Scan for the cell matching the given text and deliver its [x, y] coordinate at center. 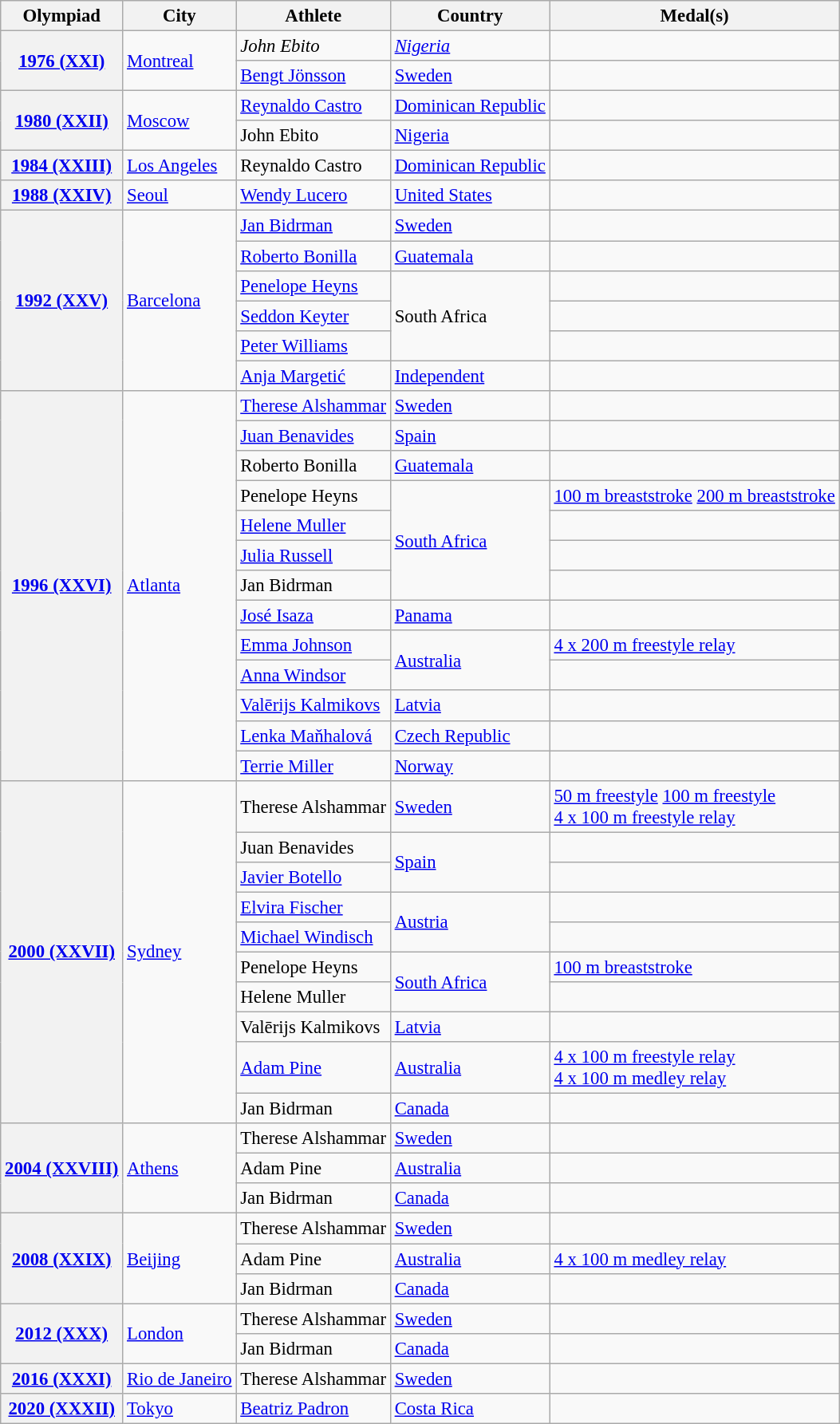
Atlanta [179, 586]
Costa Rica [470, 1409]
4 x 100 m medley relay [694, 1259]
4 x 100 m freestyle relay 4 x 100 m medley relay [694, 1067]
Javier Botello [313, 878]
Anja Margetić [313, 376]
London [179, 1334]
Tokyo [179, 1409]
1984 (XXIII) [62, 166]
United States [470, 195]
Athlete [313, 16]
2004 (XXVIII) [62, 1168]
José Isaza [313, 616]
2008 (XXIX) [62, 1259]
Sydney [179, 952]
Emma Johnson [313, 645]
Anna Windsor [313, 676]
Olympiad [62, 16]
Austria [470, 922]
Athens [179, 1168]
1988 (XXIV) [62, 195]
Country [470, 16]
1980 (XXII) [62, 121]
Montreal [179, 61]
Rio de Janeiro [179, 1379]
Elvira Fischer [313, 907]
Medal(s) [694, 16]
Terrie Miller [313, 766]
Seddon Keyter [313, 316]
2020 (XXXII) [62, 1409]
Lenka Maňhalová [313, 736]
Beatriz Padron [313, 1409]
Los Angeles [179, 166]
4 x 200 m freestyle relay [694, 645]
Czech Republic [470, 736]
Peter Williams [313, 345]
Moscow [179, 121]
Michael Windisch [313, 937]
Norway [470, 766]
2012 (XXX) [62, 1334]
100 m breaststroke 200 m breaststroke [694, 495]
100 m breaststroke [694, 967]
1992 (XXV) [62, 301]
City [179, 16]
Julia Russell [313, 556]
1976 (XXI) [62, 61]
2000 (XXVII) [62, 952]
Wendy Lucero [313, 195]
2016 (XXXI) [62, 1379]
50 m freestyle 100 m freestyle 4 x 100 m freestyle relay [694, 806]
Independent [470, 376]
Barcelona [179, 301]
Beijing [179, 1259]
Panama [470, 616]
Bengt Jönsson [313, 76]
1996 (XXVI) [62, 586]
Seoul [179, 195]
